Output the [x, y] coordinate of the center of the cell containing the given text.  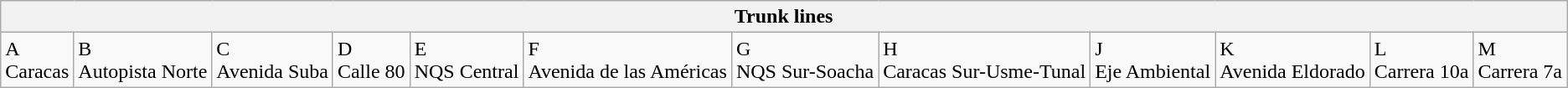
HCaracas Sur-Usme-Tunal [985, 60]
CAvenida Suba [273, 60]
Trunk lines [784, 17]
GNQS Sur-Soacha [804, 60]
ENQS Central [467, 60]
KAvenida Eldorado [1293, 60]
FAvenida de las Américas [628, 60]
ACaracas [37, 60]
DCalle 80 [371, 60]
JEje Ambiental [1153, 60]
LCarrera 10a [1421, 60]
MCarrera 7a [1520, 60]
BAutopista Norte [142, 60]
